Provide the (X, Y) coordinate of the cell's center where the given text is located.  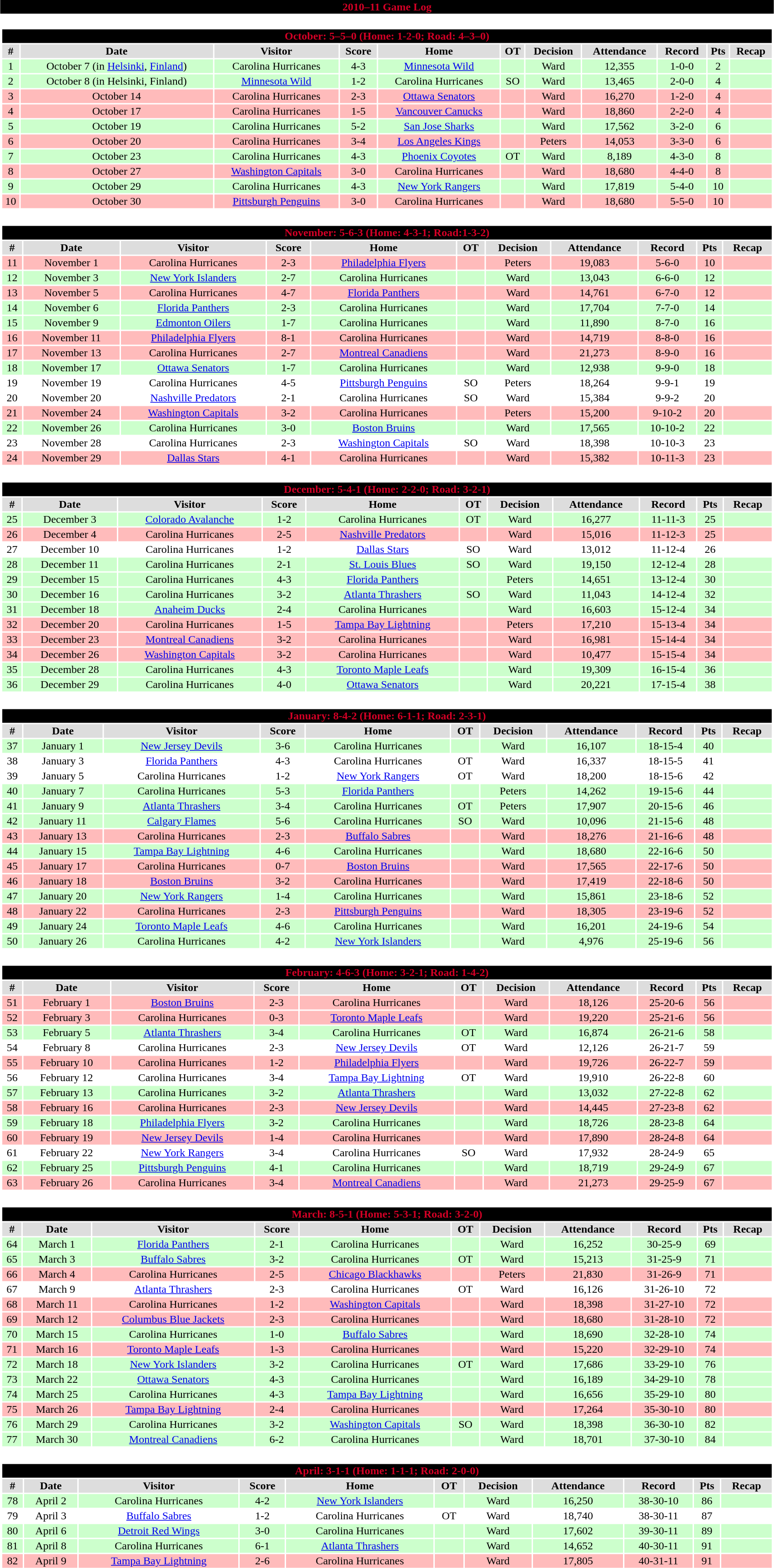
March 29 (56, 1425)
18,126 (593, 1002)
December 3 (70, 519)
January 18 (63, 881)
December 18 (70, 609)
November 3 (71, 278)
November 28 (71, 443)
April 8 (51, 1546)
29-25-9 (667, 1183)
10-10-3 (668, 443)
17,419 (591, 881)
February 3 (66, 1018)
Chicago Blackhawks (375, 1275)
29-24-9 (667, 1168)
1-3 (276, 1349)
February 18 (66, 1123)
16,981 (596, 639)
6-2 (276, 1439)
8-7-0 (668, 323)
17,210 (596, 625)
15,200 (594, 413)
11,890 (594, 323)
March: 8-5-1 (Home: 5-3-1; Road: 3-2-0) (387, 1214)
17,602 (578, 1531)
37 (12, 746)
December 26 (70, 655)
15,861 (591, 896)
December: 5-4-1 (Home: 2-2-0; Road: 3-2-1) (387, 489)
28-24-8 (667, 1138)
11-11-3 (668, 519)
16,107 (591, 746)
January: 8-4-2 (Home: 6-1-1; Road: 2-3-1) (387, 716)
February 5 (66, 1032)
April 6 (51, 1531)
March 30 (56, 1439)
January 22 (63, 911)
35-29-10 (664, 1395)
18,860 (619, 111)
31-28-10 (664, 1319)
27-23-8 (667, 1108)
61 (12, 1153)
31 (12, 609)
November 11 (71, 338)
Edmonton Oilers (193, 323)
17,686 (588, 1365)
January 1 (63, 746)
Colorado Avalanche (190, 519)
January 24 (63, 926)
8,189 (619, 156)
17,890 (593, 1138)
11,043 (596, 595)
25-21-6 (667, 1018)
14,719 (594, 338)
October 20 (116, 142)
17,805 (578, 1561)
4,976 (591, 941)
15,213 (588, 1259)
Anaheim Ducks (190, 609)
3-3-0 (682, 142)
November 5 (71, 293)
5-2 (358, 126)
40-30-11 (658, 1546)
16,252 (588, 1244)
39 (12, 776)
March 26 (56, 1409)
April 9 (51, 1561)
18,719 (593, 1168)
February: 4-6-3 (Home: 3-2-1; Road: 1-4-2) (387, 972)
9-9-0 (668, 368)
December 23 (70, 639)
49 (12, 926)
17,932 (593, 1153)
16,189 (588, 1379)
2-2-0 (682, 111)
12,126 (593, 1048)
15-12-4 (668, 609)
4-7 (288, 293)
20-15-6 (666, 806)
October 14 (116, 96)
9-9-2 (668, 398)
17,907 (591, 806)
5-3 (283, 791)
22-17-6 (666, 866)
16,656 (588, 1395)
4-0 (284, 685)
23-19-6 (666, 911)
18,690 (588, 1335)
March 16 (56, 1349)
75 (12, 1409)
January 5 (63, 776)
18,264 (594, 383)
17,562 (619, 126)
12-12-4 (668, 565)
October 23 (116, 156)
13-12-4 (668, 579)
13,465 (619, 81)
70 (12, 1335)
17 (12, 353)
2-6 (263, 1561)
January 26 (63, 941)
35 (12, 669)
30-25-9 (664, 1244)
47 (12, 896)
38-30-11 (658, 1516)
13,012 (596, 549)
18,701 (588, 1439)
March 18 (56, 1365)
37-30-10 (664, 1439)
November: 5-6-3 (Home: 4-3-1; Road:1-3-2) (387, 233)
18,305 (591, 911)
5-4-0 (682, 186)
19,150 (596, 565)
3-2-0 (682, 126)
March 1 (56, 1244)
89 (707, 1531)
March 3 (56, 1259)
31-27-10 (664, 1305)
15,220 (588, 1349)
November 1 (71, 263)
January 7 (63, 791)
33-29-10 (664, 1365)
4-5 (288, 383)
24 (12, 458)
14,651 (596, 579)
25-20-6 (667, 1002)
12,355 (619, 66)
31-26-10 (664, 1289)
15,016 (596, 535)
November 29 (71, 458)
February 13 (66, 1093)
5-6-0 (668, 263)
9 (11, 186)
Vancouver Canucks (439, 111)
15,384 (594, 398)
16-15-4 (668, 669)
Los Angeles Kings (439, 142)
6-6-0 (668, 278)
26-21-6 (667, 1032)
February 26 (66, 1183)
November 6 (71, 308)
5-6 (283, 821)
1-0 (276, 1335)
36-30-10 (664, 1425)
66 (12, 1275)
53 (12, 1032)
November 24 (71, 413)
2010–11 Game Log (387, 7)
December 11 (70, 565)
December 29 (70, 685)
19,910 (593, 1078)
13,032 (593, 1093)
14-12-4 (668, 595)
15-14-4 (668, 639)
15-15-4 (668, 655)
16,874 (593, 1032)
45 (12, 866)
March 4 (56, 1275)
April 3 (51, 1516)
February 12 (66, 1078)
18-15-5 (666, 761)
December 16 (70, 595)
29 (12, 579)
16,250 (578, 1501)
28-23-8 (667, 1123)
January 17 (63, 866)
77 (12, 1439)
7 (11, 156)
22-16-6 (666, 851)
December 10 (70, 549)
17-15-4 (668, 685)
Calgary Flames (182, 821)
79 (12, 1516)
16,603 (596, 609)
Columbus Blue Jackets (173, 1319)
17,704 (594, 308)
December 20 (70, 625)
16,201 (591, 926)
January 3 (63, 761)
63 (12, 1183)
March 11 (56, 1305)
11 (12, 263)
March 25 (56, 1395)
February 22 (66, 1153)
21-16-6 (666, 836)
14,262 (591, 791)
18,200 (591, 776)
January 13 (63, 836)
19,309 (596, 669)
4-4-0 (682, 172)
19-15-6 (666, 791)
13 (12, 293)
18-15-6 (666, 776)
December 15 (70, 579)
51 (12, 1002)
18-15-4 (666, 746)
3 (11, 96)
March 12 (56, 1319)
February 8 (66, 1048)
7-7-0 (668, 308)
25-19-6 (666, 941)
November 9 (71, 323)
19,726 (593, 1062)
February 16 (66, 1108)
27 (12, 549)
March 22 (56, 1379)
19,083 (594, 263)
24-19-6 (666, 926)
19,220 (593, 1018)
3-6 (283, 746)
21-15-6 (666, 821)
December 28 (70, 669)
8-8-0 (668, 338)
January 15 (63, 851)
87 (707, 1516)
21 (12, 413)
15,382 (594, 458)
39-30-11 (658, 1531)
December 4 (70, 535)
17,264 (588, 1409)
73 (12, 1379)
43 (12, 836)
84 (710, 1439)
11-12-4 (668, 549)
18,276 (591, 836)
57 (12, 1093)
October 8 (in Helsinki, Finland) (116, 81)
16,277 (596, 519)
0-3 (276, 1018)
34-29-10 (664, 1379)
18,726 (593, 1123)
November 13 (71, 353)
November 19 (71, 383)
14,445 (593, 1108)
1 (11, 66)
10,096 (591, 821)
31-25-9 (664, 1259)
October 17 (116, 111)
15 (12, 323)
October 30 (116, 202)
16,337 (591, 761)
San Jose Sharks (439, 126)
November 17 (71, 368)
October 29 (116, 186)
October: 5–5–0 (Home: 1-2-0; Road: 4–3–0) (387, 36)
8-9-0 (668, 353)
October 7 (in Helsinki, Finland) (116, 66)
21,830 (588, 1275)
14,053 (619, 142)
55 (12, 1062)
6-7-0 (668, 293)
October 19 (116, 126)
November 26 (71, 428)
March 15 (56, 1335)
33 (12, 639)
April 2 (51, 1501)
26-22-8 (667, 1078)
11-12-3 (668, 535)
68 (12, 1305)
Detroit Red Wings (159, 1531)
2-0-0 (682, 81)
November 20 (71, 398)
8-1 (288, 338)
March 9 (56, 1289)
31-26-9 (664, 1275)
6-1 (263, 1546)
10-11-3 (668, 458)
27-22-8 (667, 1093)
26-22-7 (667, 1062)
23-18-6 (666, 896)
October 27 (116, 172)
16,126 (588, 1289)
9-10-2 (668, 413)
22-18-6 (666, 881)
13,043 (594, 278)
February 10 (66, 1062)
20,221 (596, 685)
Phoenix Coyotes (439, 156)
28-24-9 (667, 1153)
38-30-10 (658, 1501)
81 (12, 1546)
40-31-11 (658, 1561)
26-21-7 (667, 1048)
5 (11, 126)
January 11 (63, 821)
32-28-10 (664, 1335)
St. Louis Blues (383, 565)
15-13-4 (668, 625)
1-2-0 (682, 96)
10,477 (596, 655)
35-30-10 (664, 1409)
January 9 (63, 806)
18,740 (578, 1516)
January 20 (63, 896)
14,761 (594, 293)
February 25 (66, 1168)
32-29-10 (664, 1349)
5-5-0 (682, 202)
9-9-1 (668, 383)
17,819 (619, 186)
February 19 (66, 1138)
10-10-2 (668, 428)
1-0-0 (682, 66)
86 (707, 1501)
0-7 (283, 866)
April: 3-1-1 (Home: 1-1-1; Road: 2-0-0) (387, 1471)
14,652 (578, 1546)
16,270 (619, 96)
February 1 (66, 1002)
4-3-0 (682, 156)
12,938 (594, 368)
